Identify which cell holds the provided text, then report its (x, y) central coordinate. 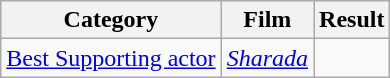
Sharada (267, 58)
Result (352, 20)
Film (267, 20)
Category (111, 20)
Best Supporting actor (111, 58)
